Output the [x, y] coordinate of the center of the cell containing the given text.  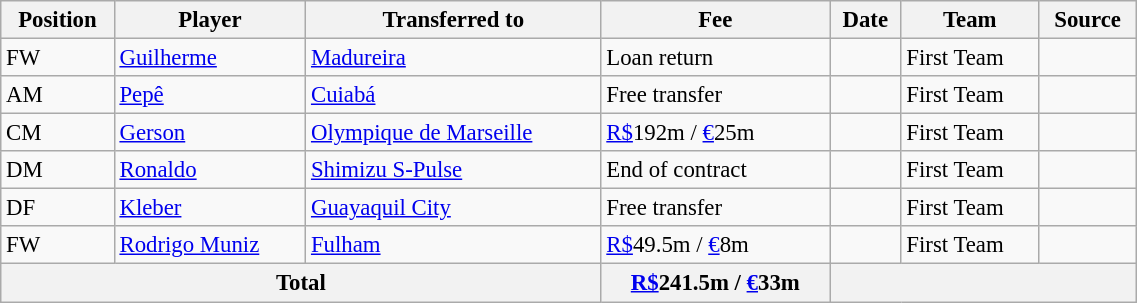
AM [58, 95]
Player [210, 20]
Total [301, 283]
Olympique de Marseille [454, 133]
Source [1087, 20]
Guayaquil City [454, 208]
Kleber [210, 208]
Loan return [716, 58]
Shimizu S-Pulse [454, 170]
DF [58, 208]
Fee [716, 20]
Guilherme [210, 58]
Cuiabá [454, 95]
Team [970, 20]
Madureira [454, 58]
Ronaldo [210, 170]
Fulham [454, 245]
Transferred to [454, 20]
R$49.5m / €8m [716, 245]
Gerson [210, 133]
Date [866, 20]
End of contract [716, 170]
R$241.5m / €33m [716, 283]
Position [58, 20]
Rodrigo Muniz [210, 245]
R$192m / €25m [716, 133]
CM [58, 133]
Pepê [210, 95]
DM [58, 170]
